From the cell containing the given text, extract its center point as [x, y] coordinate. 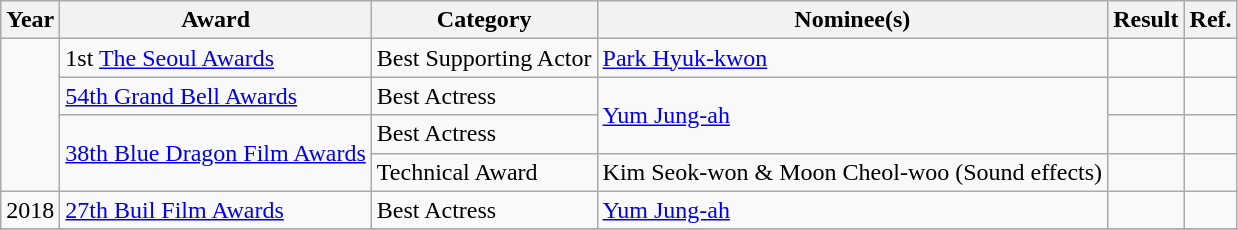
38th Blue Dragon Film Awards [216, 153]
27th Buil Film Awards [216, 210]
Category [484, 20]
Technical Award [484, 172]
1st The Seoul Awards [216, 58]
Best Supporting Actor [484, 58]
Ref. [1210, 20]
Kim Seok-won & Moon Cheol-woo (Sound effects) [852, 172]
2018 [30, 210]
Award [216, 20]
Year [30, 20]
54th Grand Bell Awards [216, 96]
Park Hyuk-kwon [852, 58]
Nominee(s) [852, 20]
Result [1146, 20]
